Capture the cell that displays the provided text and extract its [x, y] central coordinate. 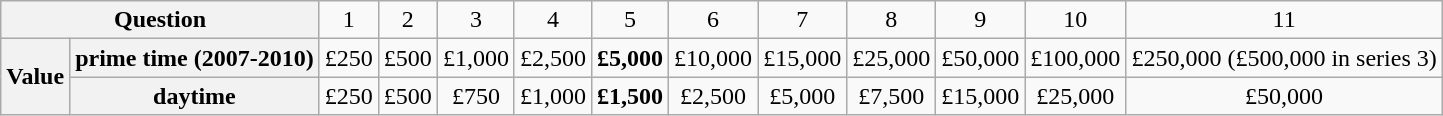
prime time (2007-2010) [195, 58]
£1,500 [630, 96]
5 [630, 20]
11 [1284, 20]
£100,000 [1076, 58]
3 [476, 20]
2 [408, 20]
1 [348, 20]
7 [802, 20]
daytime [195, 96]
9 [980, 20]
8 [892, 20]
Value [36, 77]
10 [1076, 20]
£750 [476, 96]
6 [714, 20]
£10,000 [714, 58]
£250,000 (£500,000 in series 3) [1284, 58]
4 [552, 20]
Question [160, 20]
£7,500 [892, 96]
